Search for the cell housing the specified text and yield its [X, Y] center coordinate. 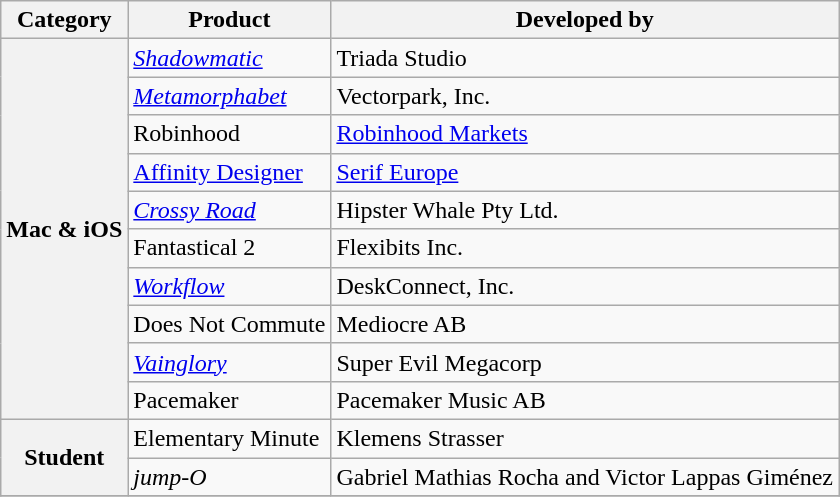
Super Evil Megacorp [585, 362]
Hipster Whale Pty Ltd. [585, 210]
Affinity Designer [230, 172]
Product [230, 20]
Workflow [230, 286]
Crossy Road [230, 210]
Does Not Commute [230, 324]
Pacemaker Music AB [585, 400]
Category [64, 20]
jump-O [230, 477]
Mac & iOS [64, 230]
Fantastical 2 [230, 248]
Serif Europe [585, 172]
Robinhood Markets [585, 134]
Developed by [585, 20]
Vectorpark, Inc. [585, 96]
Robinhood [230, 134]
Vainglory [230, 362]
Gabriel Mathias Rocha and Victor Lappas Giménez [585, 477]
Mediocre AB [585, 324]
Shadowmatic [230, 58]
Pacemaker [230, 400]
Elementary Minute [230, 438]
Flexibits Inc. [585, 248]
Klemens Strasser [585, 438]
Metamorphabet [230, 96]
DeskConnect, Inc. [585, 286]
Student [64, 457]
Triada Studio [585, 58]
